Pinpoint the cell where the given text exists, returning its (X, Y) midpoint coordinate. 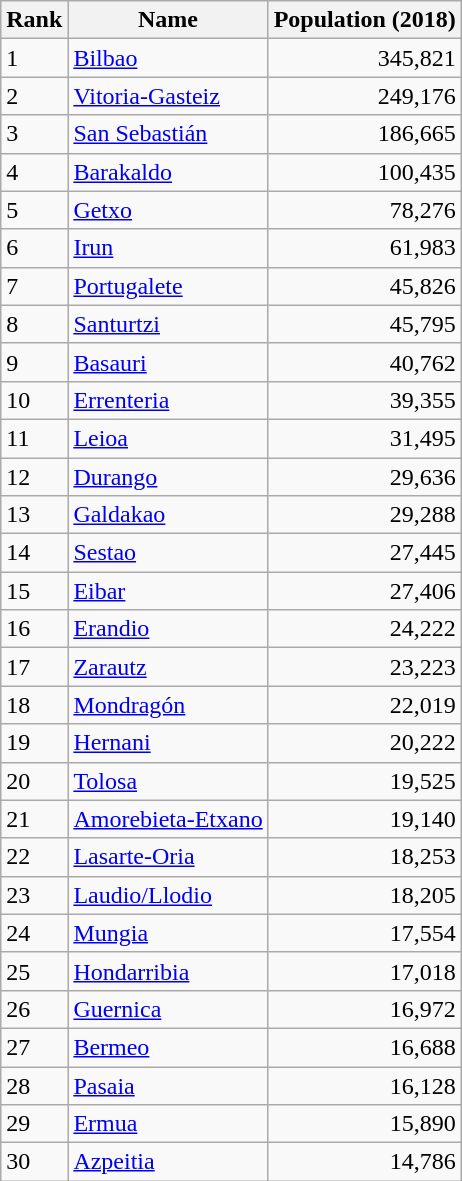
23 (34, 895)
Galdakao (168, 515)
25 (34, 971)
Laudio/Llodio (168, 895)
17 (34, 667)
Durango (168, 477)
20 (34, 781)
27,406 (364, 591)
31,495 (364, 438)
4 (34, 172)
Mondragón (168, 705)
2 (34, 96)
Name (168, 20)
Mungia (168, 933)
12 (34, 477)
39,355 (364, 400)
Lasarte-Oria (168, 857)
19,525 (364, 781)
8 (34, 324)
345,821 (364, 58)
Errenteria (168, 400)
27,445 (364, 553)
24 (34, 933)
17,554 (364, 933)
San Sebastián (168, 134)
22 (34, 857)
28 (34, 1085)
Rank (34, 20)
17,018 (364, 971)
15,890 (364, 1124)
Azpeitia (168, 1162)
40,762 (364, 362)
5 (34, 210)
16,972 (364, 1009)
Erandio (168, 629)
Tolosa (168, 781)
78,276 (364, 210)
3 (34, 134)
Santurtzi (168, 324)
45,826 (364, 286)
11 (34, 438)
29,288 (364, 515)
Ermua (168, 1124)
45,795 (364, 324)
23,223 (364, 667)
Eibar (168, 591)
6 (34, 248)
21 (34, 819)
18,205 (364, 895)
18 (34, 705)
61,983 (364, 248)
10 (34, 400)
Basauri (168, 362)
16 (34, 629)
15 (34, 591)
9 (34, 362)
Vitoria-Gasteiz (168, 96)
1 (34, 58)
16,688 (364, 1047)
Portugalete (168, 286)
22,019 (364, 705)
Irun (168, 248)
14 (34, 553)
19 (34, 743)
7 (34, 286)
27 (34, 1047)
Amorebieta-Etxano (168, 819)
19,140 (364, 819)
13 (34, 515)
Leioa (168, 438)
14,786 (364, 1162)
Guernica (168, 1009)
Bilbao (168, 58)
249,176 (364, 96)
Population (2018) (364, 20)
18,253 (364, 857)
Hondarribia (168, 971)
Sestao (168, 553)
Bermeo (168, 1047)
26 (34, 1009)
29 (34, 1124)
Hernani (168, 743)
186,665 (364, 134)
100,435 (364, 172)
24,222 (364, 629)
16,128 (364, 1085)
Zarautz (168, 667)
29,636 (364, 477)
Getxo (168, 210)
30 (34, 1162)
Barakaldo (168, 172)
Pasaia (168, 1085)
20,222 (364, 743)
